From the cell containing the given text, extract its center point as [X, Y] coordinate. 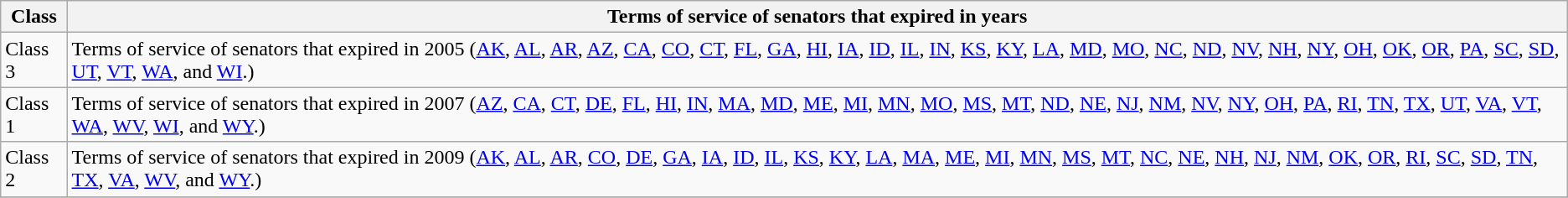
Terms of service of senators that expired in years [818, 17]
Class 1 [34, 114]
Class [34, 17]
Class 3 [34, 60]
Class 2 [34, 169]
